Search for the cell housing the specified text and yield its [X, Y] center coordinate. 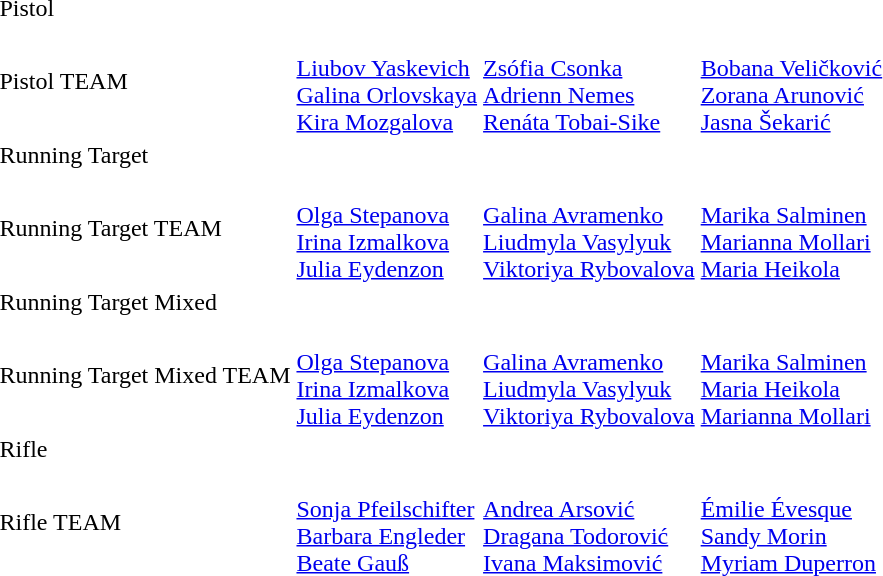
Zsófia CsonkaAdrienn NemesRenáta Tobai-Sike [590, 82]
Liubov YaskevichGalina OrlovskayaKira Mozgalova [387, 82]
